Search for the cell housing the specified text and yield its [x, y] center coordinate. 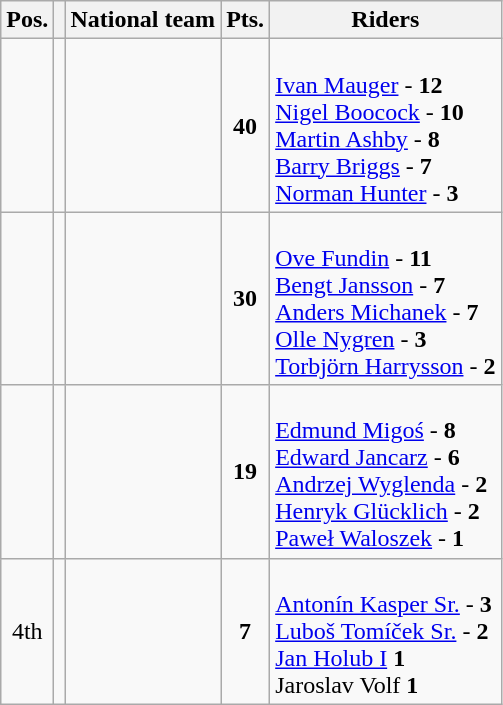
National team [143, 20]
Ove Fundin - 11 Bengt Jansson - 7 Anders Michanek - 7 Olle Nygren - 3 Torbjörn Harrysson - 2 [386, 298]
Antonín Kasper Sr. - 3 Luboš Tomíček Sr. - 2 Jan Holub I 1 Jaroslav Volf 1 [386, 631]
4th [28, 631]
7 [246, 631]
40 [246, 126]
Pos. [28, 20]
Edmund Migoś - 8 Edward Jancarz - 6 Andrzej Wyglenda - 2 Henryk Glücklich - 2 Paweł Waloszek - 1 [386, 472]
19 [246, 472]
30 [246, 298]
Ivan Mauger - 12 Nigel Boocock - 10 Martin Ashby - 8 Barry Briggs - 7 Norman Hunter - 3 [386, 126]
Pts. [246, 20]
Riders [386, 20]
